Search for the cell housing the specified text and yield its [X, Y] center coordinate. 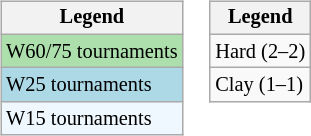
W15 tournaments [92, 119]
Hard (2–2) [260, 51]
W60/75 tournaments [92, 51]
Clay (1–1) [260, 85]
W25 tournaments [92, 85]
